Return the [X, Y] coordinate for the center point of the cell that contains the specified text.  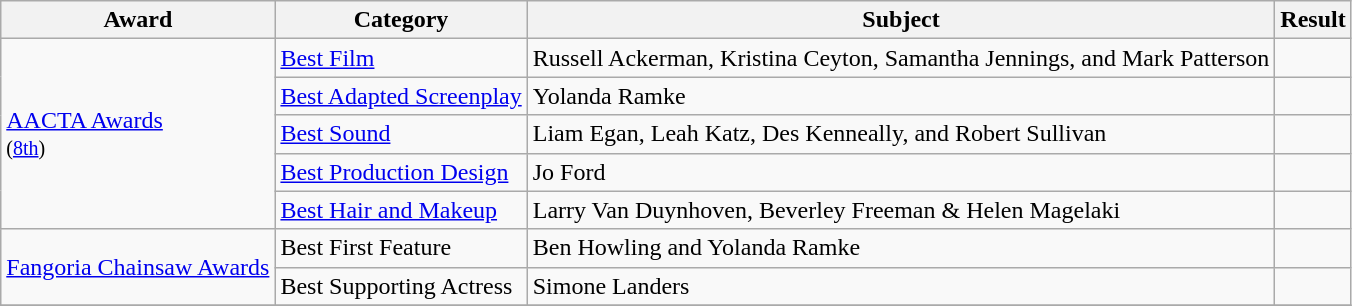
Best Sound [401, 134]
Subject [901, 20]
Jo Ford [901, 172]
Yolanda Ramke [901, 96]
Result [1313, 20]
Best Adapted Screenplay [401, 96]
Best Production Design [401, 172]
Category [401, 20]
Simone Landers [901, 286]
Fangoria Chainsaw Awards [138, 267]
Best Hair and Makeup [401, 210]
AACTA Awards(8th) [138, 134]
Larry Van Duynhoven, Beverley Freeman & Helen Magelaki [901, 210]
Ben Howling and Yolanda Ramke [901, 248]
Award [138, 20]
Best First Feature [401, 248]
Best Film [401, 58]
Russell Ackerman, Kristina Ceyton, Samantha Jennings, and Mark Patterson [901, 58]
Best Supporting Actress [401, 286]
Liam Egan, Leah Katz, Des Kenneally, and Robert Sullivan [901, 134]
